Extract the (x, y) coordinate from the center of the cell holding the provided text.  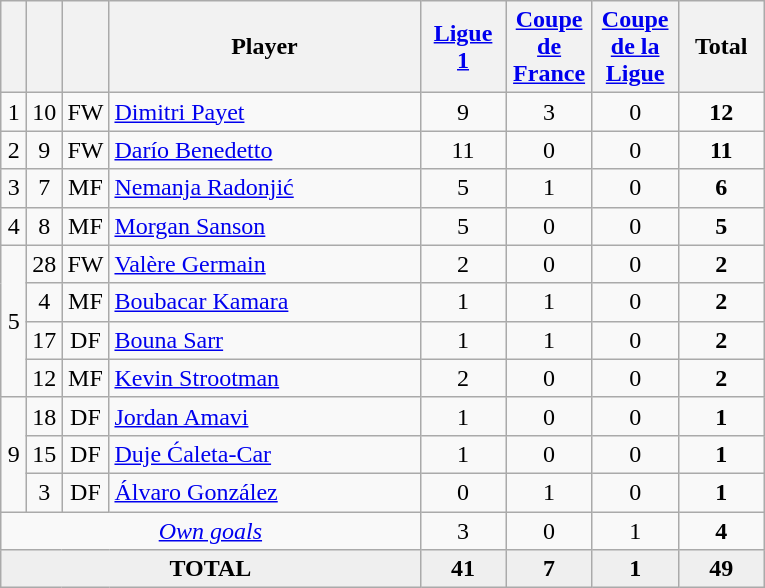
10 (44, 112)
TOTAL (210, 569)
Jordan Amavi (264, 416)
Coupe de France (549, 47)
Player (264, 47)
Own goals (210, 531)
28 (44, 264)
Bouna Sarr (264, 340)
Total (721, 47)
18 (44, 416)
Ligue 1 (463, 47)
Valère Germain (264, 264)
8 (44, 226)
Morgan Sanson (264, 226)
Coupe de la Ligue (635, 47)
Boubacar Kamara (264, 302)
6 (721, 188)
15 (44, 454)
Álvaro González (264, 492)
Darío Benedetto (264, 150)
Kevin Strootman (264, 378)
Dimitri Payet (264, 112)
17 (44, 340)
Duje Ćaleta-Car (264, 454)
49 (721, 569)
Nemanja Radonjić (264, 188)
41 (463, 569)
